Return (x, y) of the center of cell containing provided text 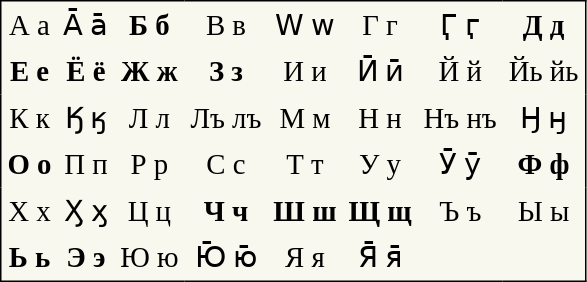
Щ щ (380, 211)
У у (380, 164)
Ԝ ԝ (304, 24)
Н н (380, 117)
Ы ы (544, 211)
Ӽ ӽ (86, 211)
Л л (149, 117)
Ж ж (149, 71)
Е е (30, 71)
Йь йь (544, 71)
Ш ш (304, 211)
М м (304, 117)
А а (30, 24)
Ю̄ ю̄ (226, 258)
Ф ф (544, 164)
Ӈ ӈ (544, 117)
Ъ ъ (460, 211)
Ё ё (86, 71)
Т т (304, 164)
Ӣ ӣ (380, 71)
Ь ь (30, 258)
Х х (30, 211)
И и (304, 71)
Нъ нъ (460, 117)
Я̄ я̄ (380, 258)
Г г (380, 24)
Ц ц (149, 211)
Д д (544, 24)
Б б (149, 24)
Ӯ ӯ (460, 164)
З з (226, 71)
О о (30, 164)
В в (226, 24)
Ӷ ӷ (460, 24)
П п (86, 164)
Ю ю (149, 258)
Лъ лъ (226, 117)
Й й (460, 71)
Э э (86, 258)
А̄ а̄ (86, 24)
Я я (304, 258)
Ч ч (226, 211)
Р р (149, 164)
Ӄ ӄ (86, 117)
К к (30, 117)
С с (226, 164)
